From the cell containing the given text, extract its center point as [x, y] coordinate. 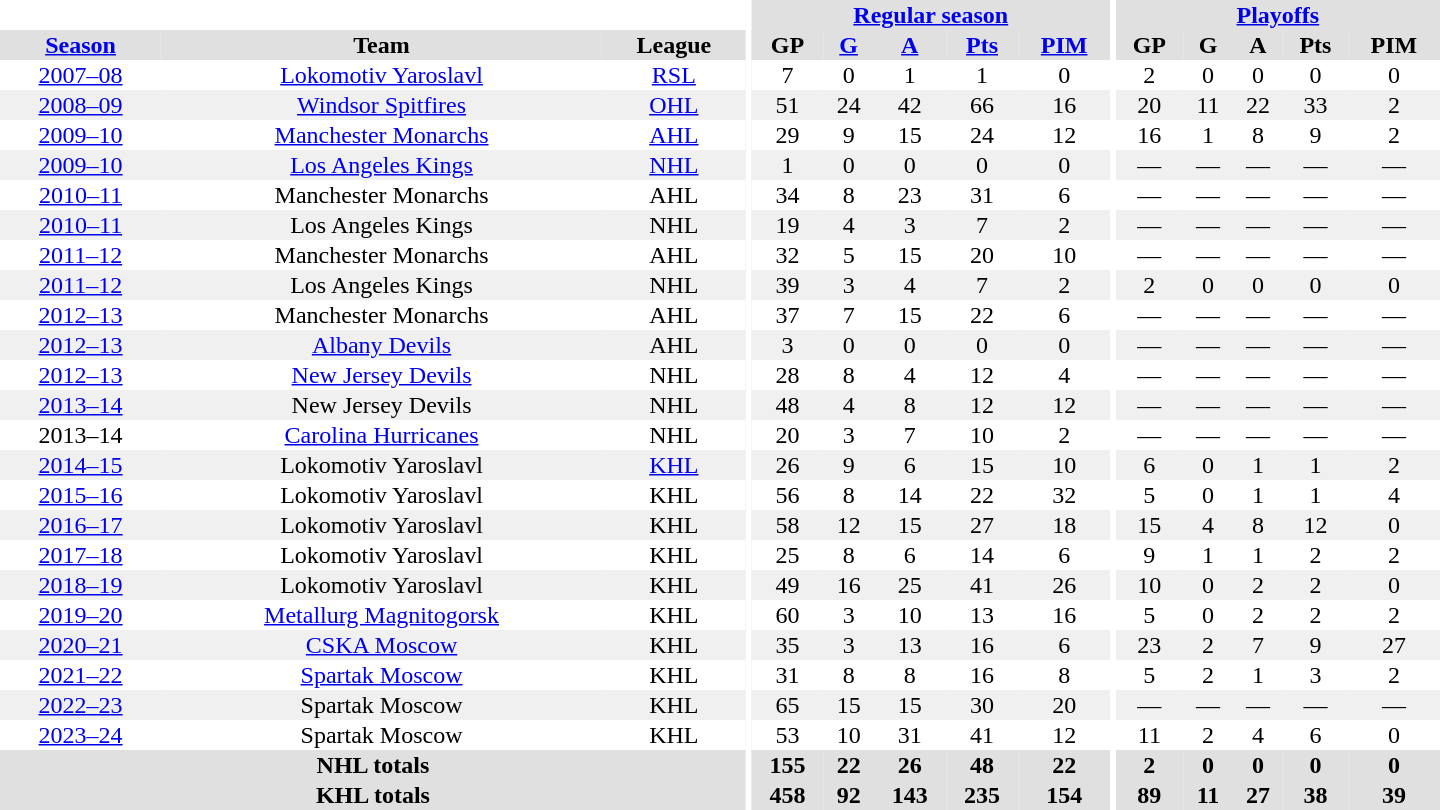
2015–16 [80, 495]
42 [910, 105]
34 [787, 195]
235 [982, 795]
CSKA Moscow [382, 645]
Albany Devils [382, 345]
OHL [674, 105]
2017–18 [80, 555]
2008–09 [80, 105]
Carolina Hurricanes [382, 435]
2007–08 [80, 75]
NHL totals [373, 765]
Season [80, 45]
28 [787, 375]
89 [1150, 795]
RSL [674, 75]
2018–19 [80, 585]
92 [849, 795]
58 [787, 525]
Windsor Spitfires [382, 105]
Regular season [930, 15]
30 [982, 705]
2023–24 [80, 735]
18 [1064, 525]
Metallurg Magnitogorsk [382, 615]
2016–17 [80, 525]
66 [982, 105]
2019–20 [80, 615]
51 [787, 105]
49 [787, 585]
League [674, 45]
Team [382, 45]
155 [787, 765]
65 [787, 705]
2021–22 [80, 675]
143 [910, 795]
35 [787, 645]
2020–21 [80, 645]
38 [1316, 795]
2014–15 [80, 465]
33 [1316, 105]
KHL totals [373, 795]
60 [787, 615]
56 [787, 495]
29 [787, 135]
53 [787, 735]
154 [1064, 795]
19 [787, 225]
37 [787, 315]
Playoffs [1278, 15]
2022–23 [80, 705]
458 [787, 795]
